Extract the (x, y) coordinate from the center of the cell holding the provided text.  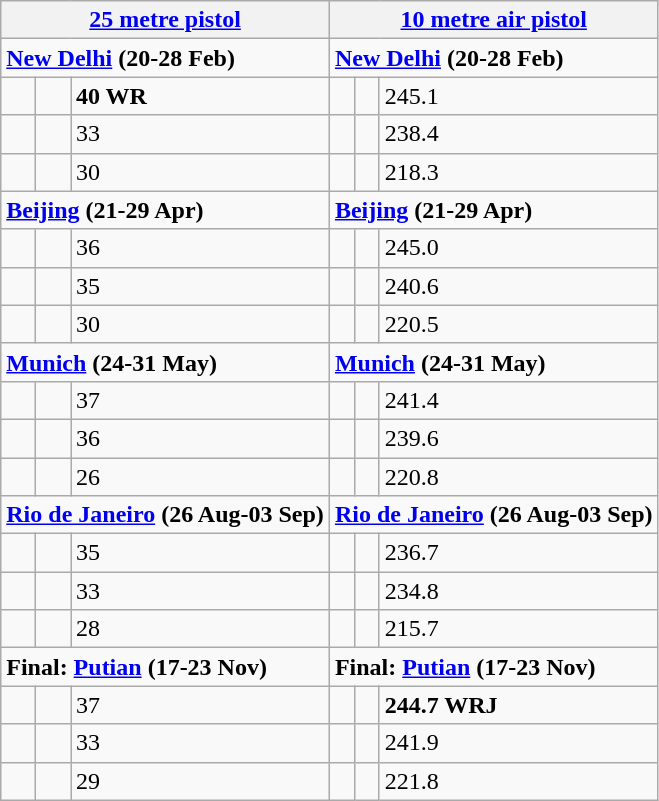
221.8 (518, 781)
236.7 (518, 553)
241.9 (518, 743)
244.7 WRJ (518, 705)
26 (200, 477)
218.3 (518, 172)
220.8 (518, 477)
215.7 (518, 629)
238.4 (518, 134)
25 metre pistol (166, 20)
28 (200, 629)
234.8 (518, 591)
239.6 (518, 438)
240.6 (518, 286)
40 WR (200, 96)
29 (200, 781)
241.4 (518, 400)
245.0 (518, 248)
10 metre air pistol (494, 20)
220.5 (518, 324)
245.1 (518, 96)
